Scan for the cell matching the given text and deliver its [X, Y] coordinate at center. 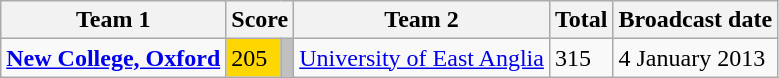
4 January 2013 [696, 58]
Score [260, 20]
Total [581, 20]
205 [254, 58]
Team 2 [422, 20]
Team 1 [114, 20]
University of East Anglia [422, 58]
315 [581, 58]
New College, Oxford [114, 58]
Broadcast date [696, 20]
